Scan for the cell matching the given text and deliver its [x, y] coordinate at center. 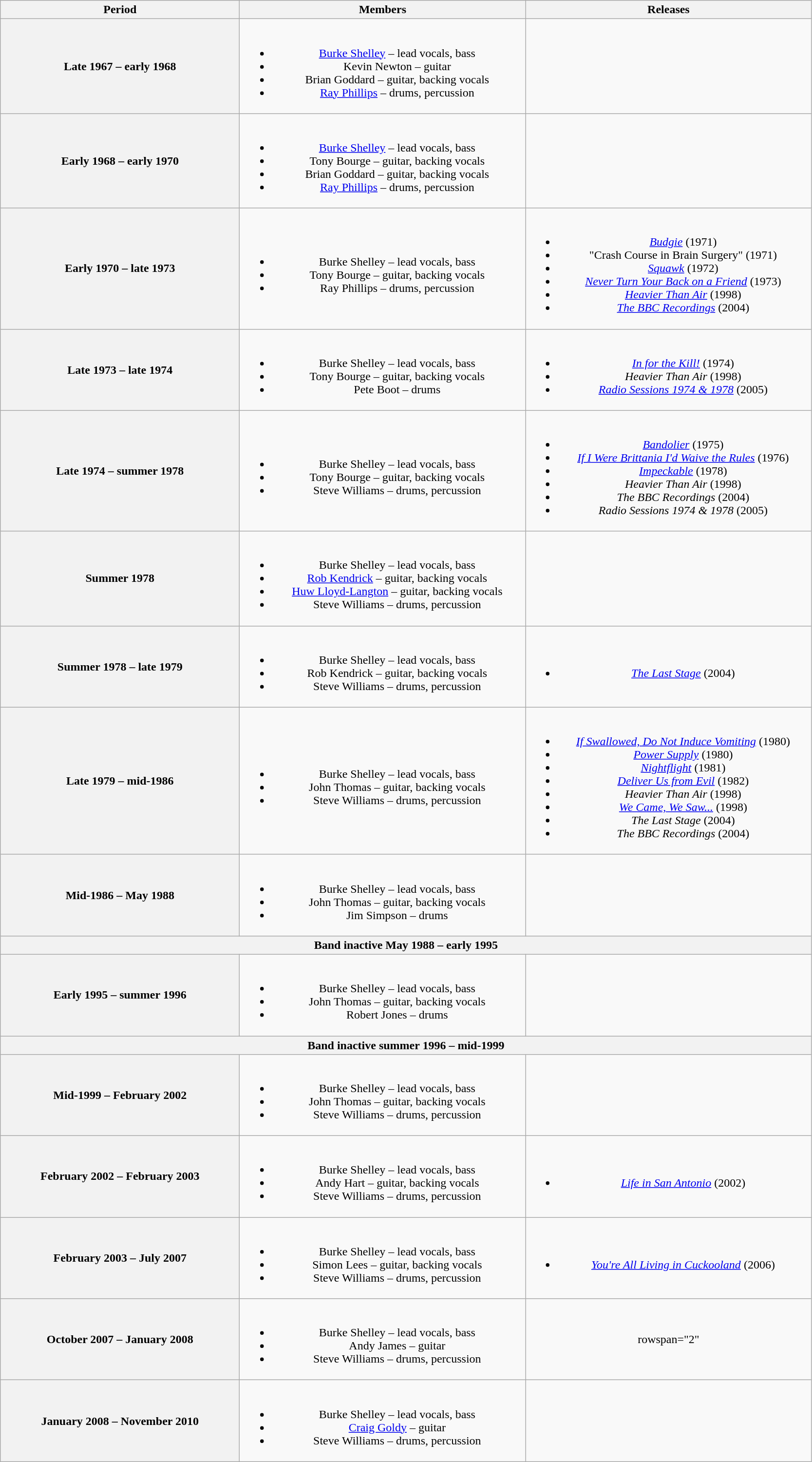
In for the Kill! (1974)Heavier Than Air (1998) Radio Sessions 1974 & 1978 (2005) [668, 369]
Burke Shelley – lead vocals, bassAndy James – guitarSteve Williams – drums, percussion [383, 1339]
Burke Shelley – lead vocals, bassRob Kendrick – guitar, backing vocalsHuw Lloyd-Langton – guitar, backing vocalsSteve Williams – drums, percussion [383, 578]
Burke Shelley – lead vocals, bassTony Bourge – guitar, backing vocalsBrian Goddard – guitar, backing vocalsRay Phillips – drums, percussion [383, 161]
Burke Shelley – lead vocals, bassCraig Goldy – guitarSteve Williams – drums, percussion [383, 1421]
Band inactive May 1988 – early 1995 [406, 945]
Late 1979 – mid-1986 [120, 781]
Early 1968 – early 1970 [120, 161]
Burke Shelley – lead vocals, bassRob Kendrick – guitar, backing vocalsSteve Williams – drums, percussion [383, 667]
Late 1967 – early 1968 [120, 66]
Early 1970 – late 1973 [120, 269]
Burke Shelley – lead vocals, bassAndy Hart – guitar, backing vocalsSteve Williams – drums, percussion [383, 1176]
Summer 1978 [120, 578]
Early 1995 – summer 1996 [120, 995]
Period [120, 10]
January 2008 – November 2010 [120, 1421]
Summer 1978 – late 1979 [120, 667]
February 2003 – July 2007 [120, 1258]
Band inactive summer 1996 – mid-1999 [406, 1045]
Burke Shelley – lead vocals, bassTony Bourge – guitar, backing vocalsRay Phillips – drums, percussion [383, 269]
Mid-1999 – February 2002 [120, 1096]
rowspan="2" [668, 1339]
Late 1974 – summer 1978 [120, 471]
Burke Shelley – lead vocals, bassKevin Newton – guitarBrian Goddard – guitar, backing vocalsRay Phillips – drums, percussion [383, 66]
Late 1973 – late 1974 [120, 369]
Burke Shelley – lead vocals, bassJohn Thomas – guitar, backing vocalsRobert Jones – drums [383, 995]
Members [383, 10]
The Last Stage (2004) [668, 667]
Burke Shelley – lead vocals, bassTony Bourge – guitar, backing vocalsSteve Williams – drums, percussion [383, 471]
You're All Living in Cuckooland (2006) [668, 1258]
October 2007 – January 2008 [120, 1339]
Mid-1986 – May 1988 [120, 895]
Burke Shelley – lead vocals, bassTony Bourge – guitar, backing vocalsPete Boot – drums [383, 369]
Life in San Antonio (2002) [668, 1176]
Releases [668, 10]
February 2002 – February 2003 [120, 1176]
Burke Shelley – lead vocals, bassJohn Thomas – guitar, backing vocalsJim Simpson – drums [383, 895]
Burke Shelley – lead vocals, bassSimon Lees – guitar, backing vocalsSteve Williams – drums, percussion [383, 1258]
